Determine the [x, y] coordinate at the center of the cell enclosing the given text.  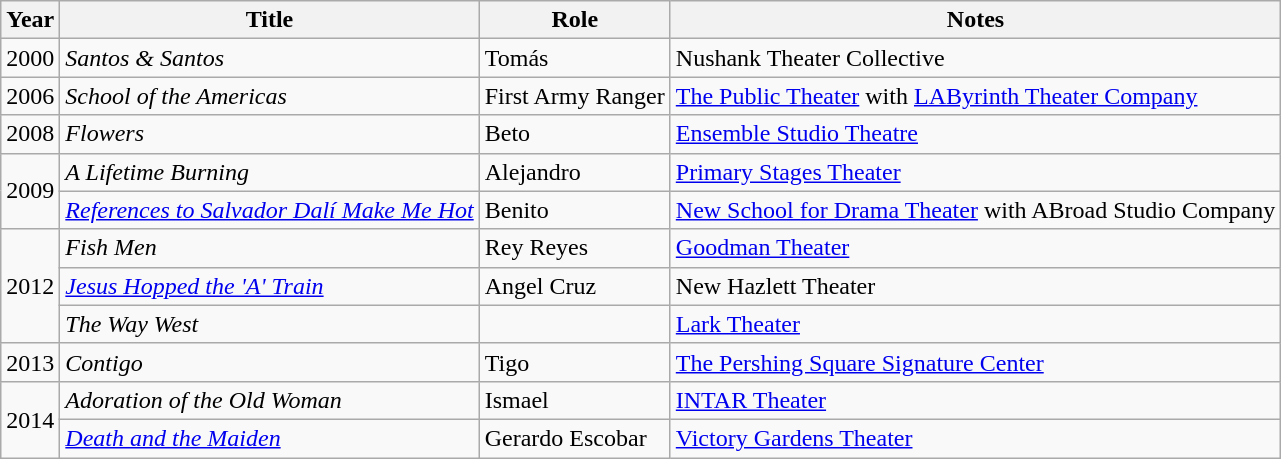
2006 [30, 96]
A Lifetime Burning [270, 172]
Ensemble Studio Theatre [976, 134]
First Army Ranger [574, 96]
2008 [30, 134]
The Way West [270, 324]
School of the Americas [270, 96]
Santos & Santos [270, 58]
Title [270, 20]
New Hazlett Theater [976, 286]
Death and the Maiden [270, 438]
Fish Men [270, 248]
Alejandro [574, 172]
INTAR Theater [976, 400]
Notes [976, 20]
Gerardo Escobar [574, 438]
Tomás [574, 58]
The Public Theater with LAByrinth Theater Company [976, 96]
References to Salvador Dalí Make Me Hot [270, 210]
2009 [30, 191]
The Pershing Square Signature Center [976, 362]
2012 [30, 286]
Contigo [270, 362]
Lark Theater [976, 324]
Role [574, 20]
Benito [574, 210]
Rey Reyes [574, 248]
Tigo [574, 362]
Adoration of the Old Woman [270, 400]
2014 [30, 419]
Year [30, 20]
Nushank Theater Collective [976, 58]
2000 [30, 58]
Victory Gardens Theater [976, 438]
Primary Stages Theater [976, 172]
New School for Drama Theater with ABroad Studio Company [976, 210]
Angel Cruz [574, 286]
Beto [574, 134]
Ismael [574, 400]
Goodman Theater [976, 248]
2013 [30, 362]
Flowers [270, 134]
Jesus Hopped the 'A' Train [270, 286]
